Pinpoint the cell where the given text exists, returning its [X, Y] midpoint coordinate. 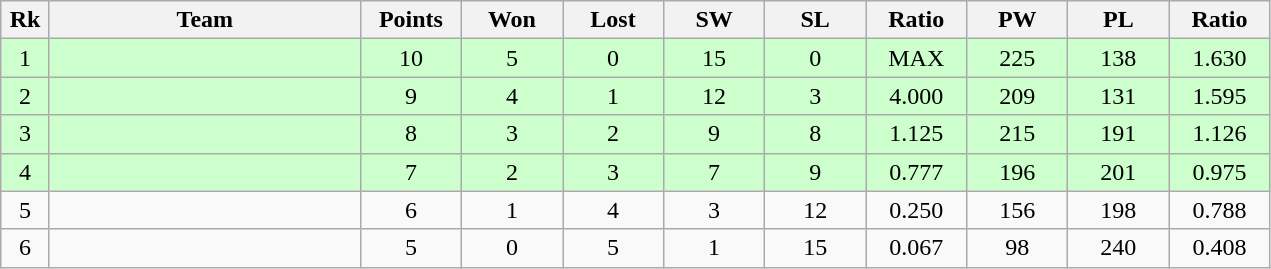
98 [1018, 248]
SW [714, 20]
Points [410, 20]
MAX [916, 58]
240 [1118, 248]
1.126 [1220, 134]
225 [1018, 58]
215 [1018, 134]
0.777 [916, 172]
156 [1018, 210]
1.595 [1220, 96]
209 [1018, 96]
131 [1118, 96]
196 [1018, 172]
Lost [612, 20]
Rk [26, 20]
SL [816, 20]
4.000 [916, 96]
Team [204, 20]
0.250 [916, 210]
10 [410, 58]
0.067 [916, 248]
0.408 [1220, 248]
1.630 [1220, 58]
1.125 [916, 134]
Won [512, 20]
138 [1118, 58]
0.788 [1220, 210]
0.975 [1220, 172]
201 [1118, 172]
PW [1018, 20]
PL [1118, 20]
198 [1118, 210]
191 [1118, 134]
